From the cell containing the given text, extract its center point as [x, y] coordinate. 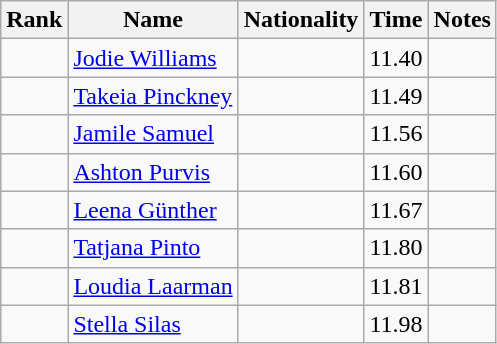
Leena Günther [153, 210]
11.56 [396, 134]
11.98 [396, 324]
Loudia Laarman [153, 286]
11.67 [396, 210]
Notes [462, 20]
11.80 [396, 248]
11.49 [396, 96]
Ashton Purvis [153, 172]
Nationality [301, 20]
Jodie Williams [153, 58]
11.40 [396, 58]
Tatjana Pinto [153, 248]
Time [396, 20]
Rank [34, 20]
Stella Silas [153, 324]
Takeia Pinckney [153, 96]
11.81 [396, 286]
Name [153, 20]
Jamile Samuel [153, 134]
11.60 [396, 172]
